Return [x, y] of the center of cell containing provided text 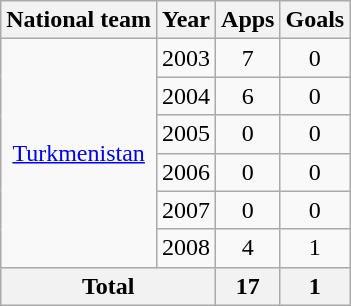
Turkmenistan [79, 153]
2004 [186, 96]
7 [248, 58]
2003 [186, 58]
6 [248, 96]
2007 [186, 210]
National team [79, 20]
Year [186, 20]
2005 [186, 134]
Apps [248, 20]
Goals [315, 20]
2006 [186, 172]
17 [248, 286]
4 [248, 248]
2008 [186, 248]
Total [108, 286]
